Extract the (x, y) coordinate from the center of the cell holding the provided text.  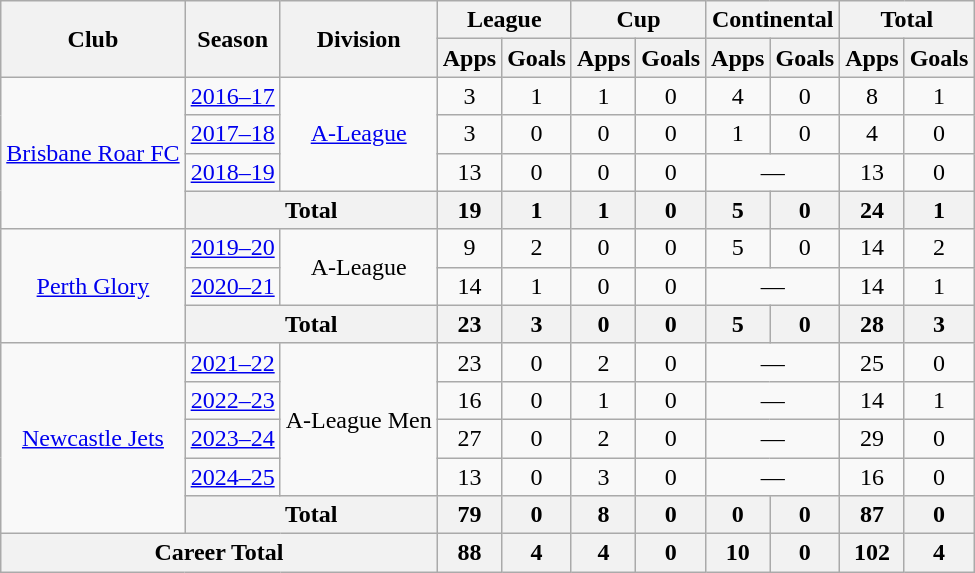
2019–20 (232, 248)
102 (872, 553)
Continental (773, 20)
19 (469, 210)
A-League Men (358, 419)
28 (872, 324)
2024–25 (232, 477)
Newcastle Jets (93, 438)
24 (872, 210)
Cup (638, 20)
10 (738, 553)
87 (872, 515)
Career Total (219, 553)
79 (469, 515)
Division (358, 39)
Perth Glory (93, 286)
League (504, 20)
25 (872, 362)
9 (469, 248)
2023–24 (232, 438)
2017–18 (232, 134)
2016–17 (232, 96)
2020–21 (232, 286)
2021–22 (232, 362)
88 (469, 553)
29 (872, 438)
Brisbane Roar FC (93, 153)
Season (232, 39)
2018–19 (232, 172)
Club (93, 39)
27 (469, 438)
2022–23 (232, 400)
